Capture the cell that displays the provided text and extract its [X, Y] central coordinate. 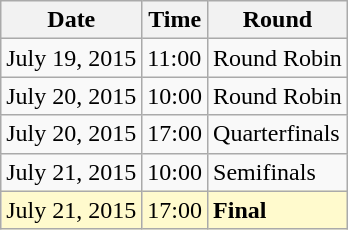
Time [175, 20]
July 19, 2015 [72, 58]
11:00 [175, 58]
Date [72, 20]
Round [278, 20]
Final [278, 210]
Quarterfinals [278, 134]
Semifinals [278, 172]
